Pinpoint the cell where the given text exists, returning its [x, y] midpoint coordinate. 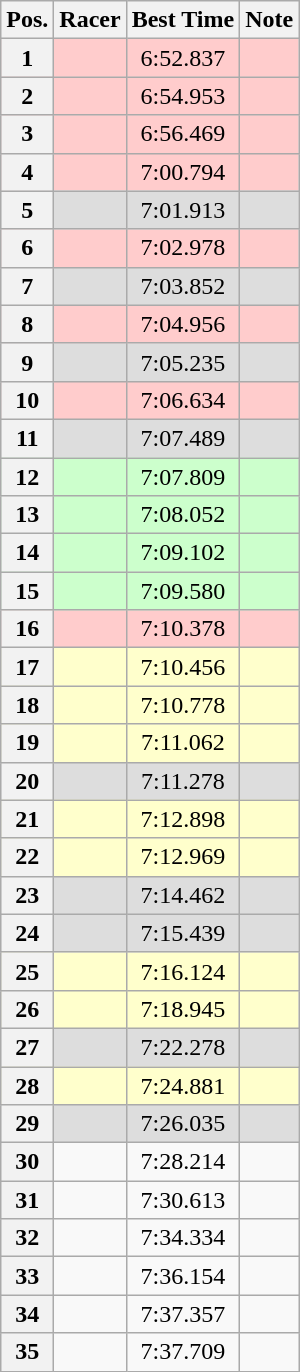
25 [28, 971]
7:07.489 [183, 438]
7:01.913 [183, 210]
10 [28, 400]
6 [28, 248]
Racer [90, 20]
2 [28, 96]
34 [28, 1314]
23 [28, 895]
20 [28, 781]
7:11.278 [183, 781]
8 [28, 324]
7:11.062 [183, 743]
13 [28, 515]
7:15.439 [183, 933]
32 [28, 1238]
14 [28, 553]
7:04.956 [183, 324]
7:05.235 [183, 362]
7:28.214 [183, 1162]
7:12.898 [183, 819]
33 [28, 1276]
6:54.953 [183, 96]
5 [28, 210]
7:24.881 [183, 1085]
11 [28, 438]
7:37.357 [183, 1314]
22 [28, 857]
Best Time [183, 20]
4 [28, 172]
7:10.456 [183, 667]
17 [28, 667]
12 [28, 477]
18 [28, 705]
7:02.978 [183, 248]
7:10.778 [183, 705]
7:08.052 [183, 515]
7:18.945 [183, 1009]
7:09.580 [183, 591]
7:12.969 [183, 857]
16 [28, 629]
7:34.334 [183, 1238]
6:52.837 [183, 58]
7:16.124 [183, 971]
19 [28, 743]
28 [28, 1085]
26 [28, 1009]
Note [270, 20]
7:10.378 [183, 629]
9 [28, 362]
30 [28, 1162]
7:36.154 [183, 1276]
7:30.613 [183, 1200]
21 [28, 819]
35 [28, 1352]
7:14.462 [183, 895]
6:56.469 [183, 134]
Pos. [28, 20]
7:26.035 [183, 1124]
1 [28, 58]
15 [28, 591]
29 [28, 1124]
7 [28, 286]
7:06.634 [183, 400]
3 [28, 134]
7:09.102 [183, 553]
27 [28, 1047]
7:22.278 [183, 1047]
31 [28, 1200]
7:00.794 [183, 172]
7:37.709 [183, 1352]
7:07.809 [183, 477]
24 [28, 933]
7:03.852 [183, 286]
